Capture the cell that displays the provided text and extract its (x, y) central coordinate. 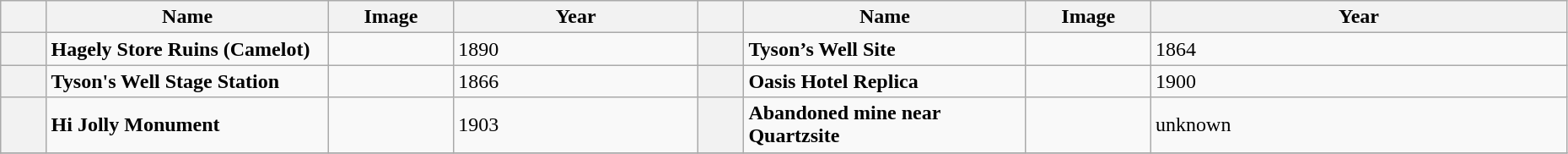
unknown (1360, 125)
Hi Jolly Monument (187, 125)
Hagely Store Ruins (Camelot) (187, 49)
Tyson’s Well Site (885, 49)
Oasis Hotel Replica (885, 81)
Tyson's Well Stage Station (187, 81)
Abandoned mine near Quartzsite (885, 125)
1903 (576, 125)
1864 (1360, 49)
1900 (1360, 81)
1890 (576, 49)
1866 (576, 81)
